Capture the cell that displays the provided text and extract its [X, Y] central coordinate. 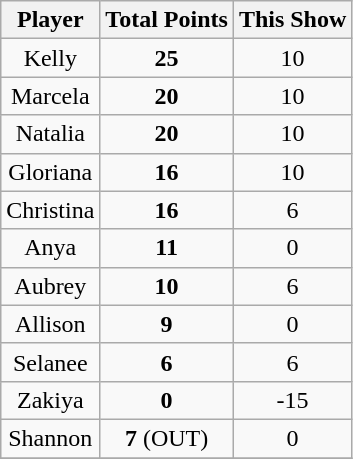
Shannon [50, 438]
7 (OUT) [167, 438]
Kelly [50, 58]
Christina [50, 210]
9 [167, 324]
This Show [292, 20]
25 [167, 58]
Total Points [167, 20]
Marcela [50, 96]
Anya [50, 248]
Player [50, 20]
Selanee [50, 362]
11 [167, 248]
Aubrey [50, 286]
Allison [50, 324]
-15 [292, 400]
Gloriana [50, 172]
Natalia [50, 134]
Zakiya [50, 400]
